Detect which cell encompasses the target text, then output its (x, y) center coordinate. 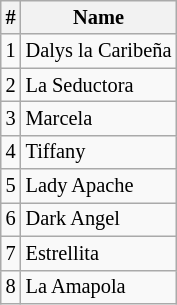
1 (11, 51)
Lady Apache (99, 186)
8 (11, 287)
3 (11, 118)
Marcela (99, 118)
5 (11, 186)
Dalys la Caribeña (99, 51)
# (11, 17)
6 (11, 219)
4 (11, 152)
La Seductora (99, 85)
Tiffany (99, 152)
Dark Angel (99, 219)
7 (11, 253)
2 (11, 85)
Name (99, 17)
La Amapola (99, 287)
Estrellita (99, 253)
